Identify which cell holds the provided text, then report its (x, y) central coordinate. 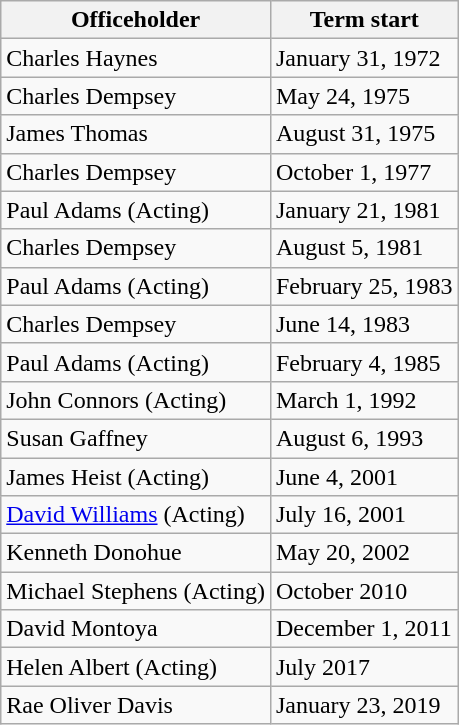
Term start (364, 20)
February 25, 1983 (364, 286)
James Thomas (136, 134)
January 21, 1981 (364, 210)
John Connors (Acting) (136, 400)
August 5, 1981 (364, 248)
Kenneth Donohue (136, 553)
July 16, 2001 (364, 515)
Susan Gaffney (136, 438)
July 2017 (364, 667)
Helen Albert (Acting) (136, 667)
Officeholder (136, 20)
David Williams (Acting) (136, 515)
August 31, 1975 (364, 134)
James Heist (Acting) (136, 477)
August 6, 1993 (364, 438)
David Montoya (136, 629)
October 1, 1977 (364, 172)
March 1, 1992 (364, 400)
January 31, 1972 (364, 58)
February 4, 1985 (364, 362)
Michael Stephens (Acting) (136, 591)
Charles Haynes (136, 58)
June 4, 2001 (364, 477)
May 20, 2002 (364, 553)
Rae Oliver Davis (136, 705)
June 14, 1983 (364, 324)
December 1, 2011 (364, 629)
January 23, 2019 (364, 705)
October 2010 (364, 591)
May 24, 1975 (364, 96)
